Return [x, y] of the center of cell containing provided text 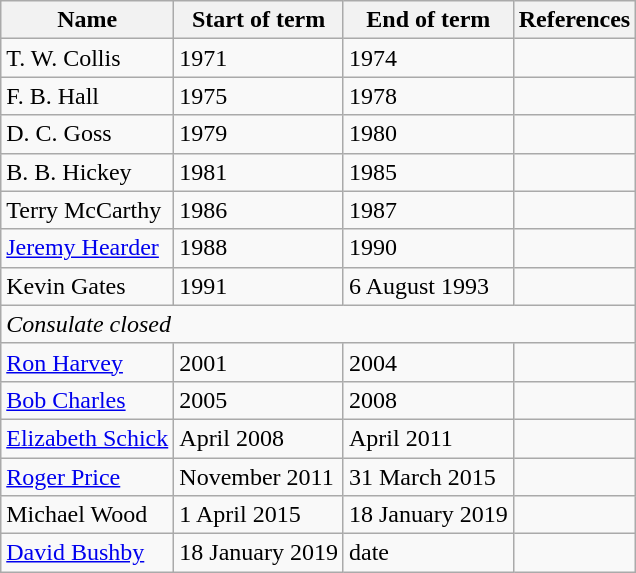
Name [88, 20]
Roger Price [88, 477]
6 August 1993 [428, 286]
1987 [428, 210]
1980 [428, 134]
1981 [259, 172]
Michael Wood [88, 515]
1 April 2015 [259, 515]
David Bushby [88, 553]
T. W. Collis [88, 58]
1991 [259, 286]
F. B. Hall [88, 96]
31 March 2015 [428, 477]
Jeremy Hearder [88, 248]
Ron Harvey [88, 362]
date [428, 553]
D. C. Goss [88, 134]
2001 [259, 362]
1974 [428, 58]
B. B. Hickey [88, 172]
2004 [428, 362]
Terry McCarthy [88, 210]
2005 [259, 400]
1971 [259, 58]
End of term [428, 20]
Bob Charles [88, 400]
1979 [259, 134]
2008 [428, 400]
References [574, 20]
1978 [428, 96]
1975 [259, 96]
1990 [428, 248]
1988 [259, 248]
1985 [428, 172]
1986 [259, 210]
Kevin Gates [88, 286]
Start of term [259, 20]
November 2011 [259, 477]
April 2011 [428, 438]
Elizabeth Schick [88, 438]
Consulate closed [318, 324]
April 2008 [259, 438]
